Detect which cell encompasses the target text, then output its (x, y) center coordinate. 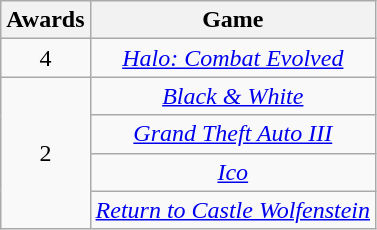
Game (232, 20)
Halo: Combat Evolved (232, 58)
4 (46, 58)
Return to Castle Wolfenstein (232, 210)
Awards (46, 20)
Grand Theft Auto III (232, 134)
2 (46, 153)
Black & White (232, 96)
Ico (232, 172)
